Extract the (X, Y) coordinate from the center of the cell holding the provided text.  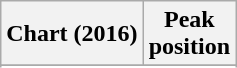
Peak position (189, 34)
Chart (2016) (72, 34)
